Provide the (X, Y) coordinate of the cell's center where the given text is located.  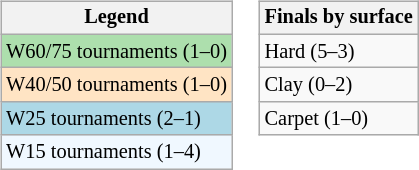
Finals by surface (339, 18)
Hard (5–3) (339, 51)
Legend (116, 18)
W25 tournaments (2–1) (116, 119)
Clay (0–2) (339, 85)
W40/50 tournaments (1–0) (116, 85)
W15 tournaments (1–4) (116, 152)
W60/75 tournaments (1–0) (116, 51)
Carpet (1–0) (339, 119)
